Return the [x, y] coordinate for the center point of the cell that contains the specified text.  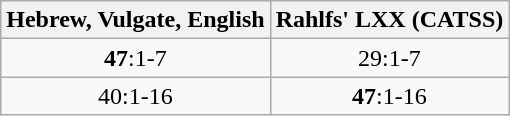
47:1-7 [136, 58]
Hebrew, Vulgate, English [136, 20]
29:1-7 [390, 58]
47:1-16 [390, 96]
Rahlfs' LXX (CATSS) [390, 20]
40:1-16 [136, 96]
